Determine the (X, Y) coordinate at the center of the cell enclosing the given text.  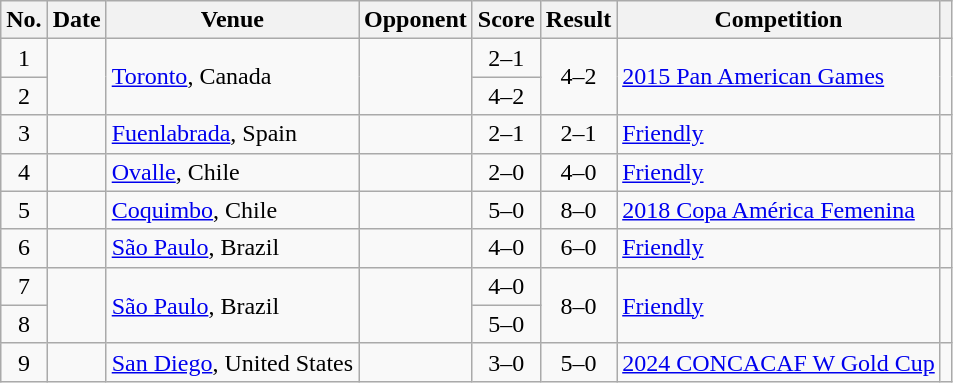
8 (24, 324)
Toronto, Canada (232, 77)
2024 CONCACAF W Gold Cup (779, 362)
Date (76, 20)
San Diego, United States (232, 362)
2–0 (506, 172)
Coquimbo, Chile (232, 210)
6 (24, 248)
Score (506, 20)
Result (578, 20)
Competition (779, 20)
5 (24, 210)
No. (24, 20)
2015 Pan American Games (779, 77)
3–0 (506, 362)
7 (24, 286)
Opponent (416, 20)
9 (24, 362)
4 (24, 172)
2018 Copa América Femenina (779, 210)
1 (24, 58)
2 (24, 96)
6–0 (578, 248)
Fuenlabrada, Spain (232, 134)
Venue (232, 20)
3 (24, 134)
Ovalle, Chile (232, 172)
